Identify which cell holds the provided text, then report its (x, y) central coordinate. 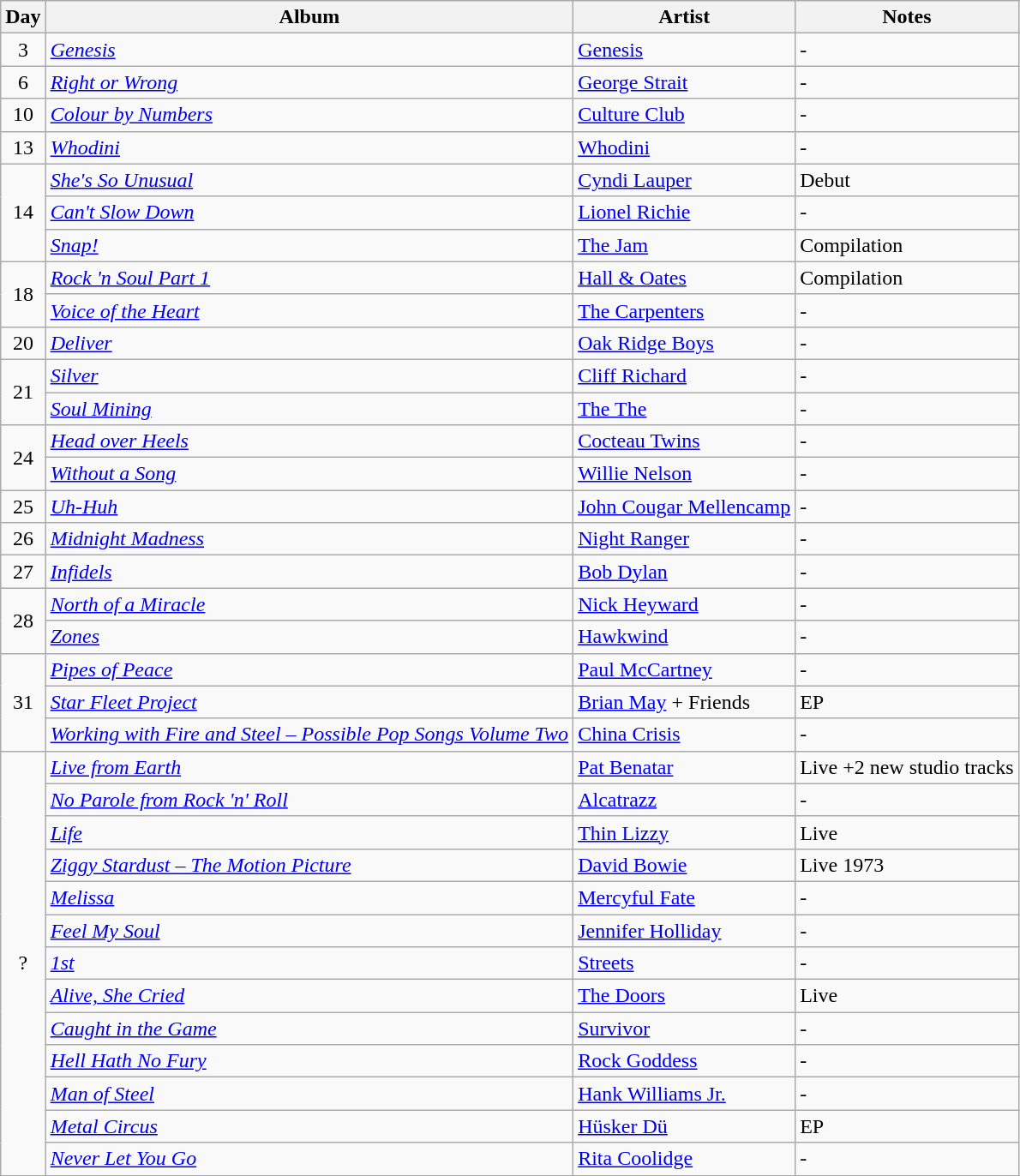
Hüsker Dü (684, 1126)
Album (309, 17)
13 (23, 147)
Live +2 new studio tracks (907, 767)
Snap! (309, 245)
6 (23, 82)
Man of Steel (309, 1094)
Deliver (309, 343)
1st (309, 963)
Melissa (309, 897)
Alive, She Cried (309, 996)
21 (23, 392)
Uh-Huh (309, 507)
Cyndi Lauper (684, 180)
Oak Ridge Boys (684, 343)
Debut (907, 180)
27 (23, 572)
Cocteau Twins (684, 441)
3 (23, 50)
Infidels (309, 572)
Zones (309, 637)
28 (23, 621)
David Bowie (684, 865)
Hank Williams Jr. (684, 1094)
Life (309, 832)
Rita Coolidge (684, 1159)
Pat Benatar (684, 767)
Metal Circus (309, 1126)
Artist (684, 17)
North of a Miracle (309, 604)
Hawkwind (684, 637)
Paul McCartney (684, 669)
Rock 'n Soul Part 1 (309, 278)
Live from Earth (309, 767)
Can't Slow Down (309, 213)
Jennifer Holliday (684, 930)
Pipes of Peace (309, 669)
25 (23, 507)
Streets (684, 963)
Day (23, 17)
18 (23, 294)
John Cougar Mellencamp (684, 507)
10 (23, 115)
Never Let You Go (309, 1159)
No Parole from Rock 'n' Roll (309, 800)
Soul Mining (309, 409)
Without a Song (309, 474)
Notes (907, 17)
Star Fleet Project (309, 702)
Right or Wrong (309, 82)
Alcatrazz (684, 800)
Bob Dylan (684, 572)
Head over Heels (309, 441)
The Carpenters (684, 310)
China Crisis (684, 735)
Lionel Richie (684, 213)
Survivor (684, 1029)
Ziggy Stardust – The Motion Picture (309, 865)
20 (23, 343)
Hell Hath No Fury (309, 1061)
Midnight Madness (309, 539)
Willie Nelson (684, 474)
Silver (309, 375)
She's So Unusual (309, 180)
Hall & Oates (684, 278)
The Jam (684, 245)
Culture Club (684, 115)
14 (23, 213)
24 (23, 458)
Mercyful Fate (684, 897)
Voice of the Heart (309, 310)
Working with Fire and Steel – Possible Pop Songs Volume Two (309, 735)
Brian May + Friends (684, 702)
Nick Heyward (684, 604)
? (23, 963)
Cliff Richard (684, 375)
Feel My Soul (309, 930)
Rock Goddess (684, 1061)
31 (23, 702)
George Strait (684, 82)
The The (684, 409)
26 (23, 539)
Caught in the Game (309, 1029)
Night Ranger (684, 539)
Thin Lizzy (684, 832)
Live 1973 (907, 865)
Colour by Numbers (309, 115)
The Doors (684, 996)
